Determine the [X, Y] coordinate at the center of the cell enclosing the given text.  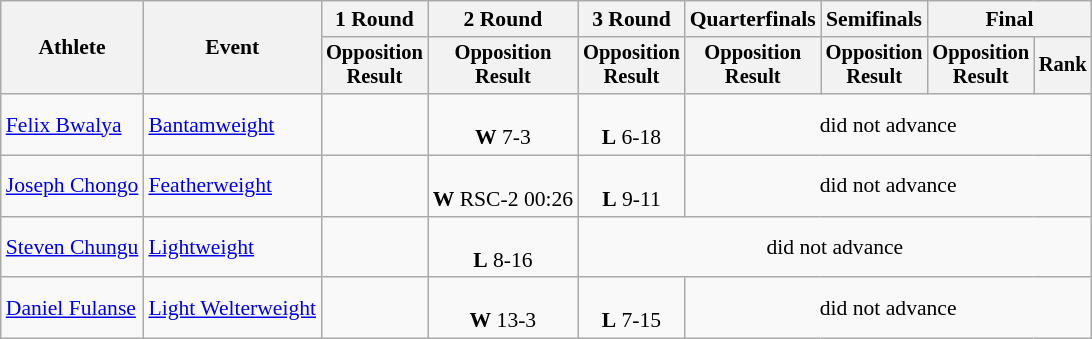
L 8-16 [503, 248]
Light Welterweight [232, 308]
Rank [1063, 66]
L 6-18 [632, 124]
W 7-3 [503, 124]
Featherweight [232, 186]
L 7-15 [632, 308]
W RSC-2 00:26 [503, 186]
1 Round [374, 19]
Athlete [72, 48]
Steven Chungu [72, 248]
Daniel Fulanse [72, 308]
Quarterfinals [753, 19]
W 13-3 [503, 308]
3 Round [632, 19]
Bantamweight [232, 124]
Felix Bwalya [72, 124]
Lightweight [232, 248]
Joseph Chongo [72, 186]
L 9-11 [632, 186]
Event [232, 48]
2 Round [503, 19]
Final [1009, 19]
Semifinals [874, 19]
